Return [X, Y] of the center of cell containing provided text 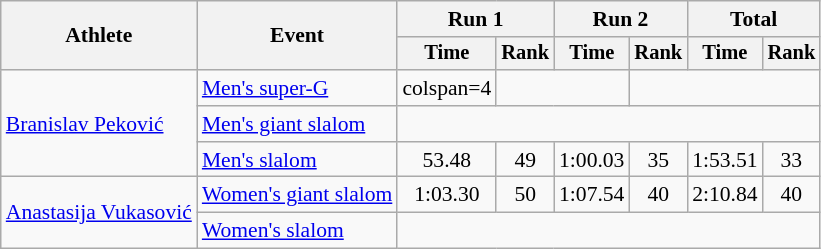
Run 2 [620, 19]
1:07.54 [592, 195]
Event [298, 36]
1:00.03 [592, 160]
Athlete [99, 36]
Women's slalom [298, 231]
2:10.84 [724, 195]
50 [525, 195]
Branislav Peković [99, 124]
1:53.51 [724, 160]
Men's giant slalom [298, 124]
colspan=4 [446, 88]
Total [754, 19]
33 [792, 160]
53.48 [446, 160]
Women's giant slalom [298, 195]
Men's super-G [298, 88]
Men's slalom [298, 160]
49 [525, 160]
35 [658, 160]
Anastasija Vukasović [99, 212]
Run 1 [476, 19]
1:03.30 [446, 195]
